Identify which cell holds the provided text, then report its [x, y] central coordinate. 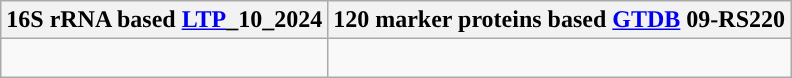
120 marker proteins based GTDB 09-RS220 [560, 20]
16S rRNA based LTP_10_2024 [164, 20]
